Locate the cell with the specified text and output its (x, y) center coordinate. 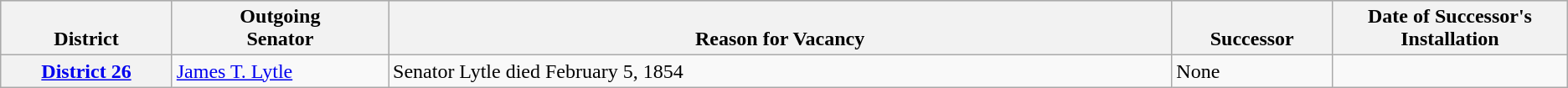
James T. Lytle (280, 71)
District 26 (86, 71)
OutgoingSenator (280, 28)
Successor (1252, 28)
District (86, 28)
Senator Lytle died February 5, 1854 (781, 71)
Reason for Vacancy (781, 28)
Date of Successor's Installation (1451, 28)
None (1252, 71)
